Find where the given text appears and provide that cell's center as (X, Y) coordinate. 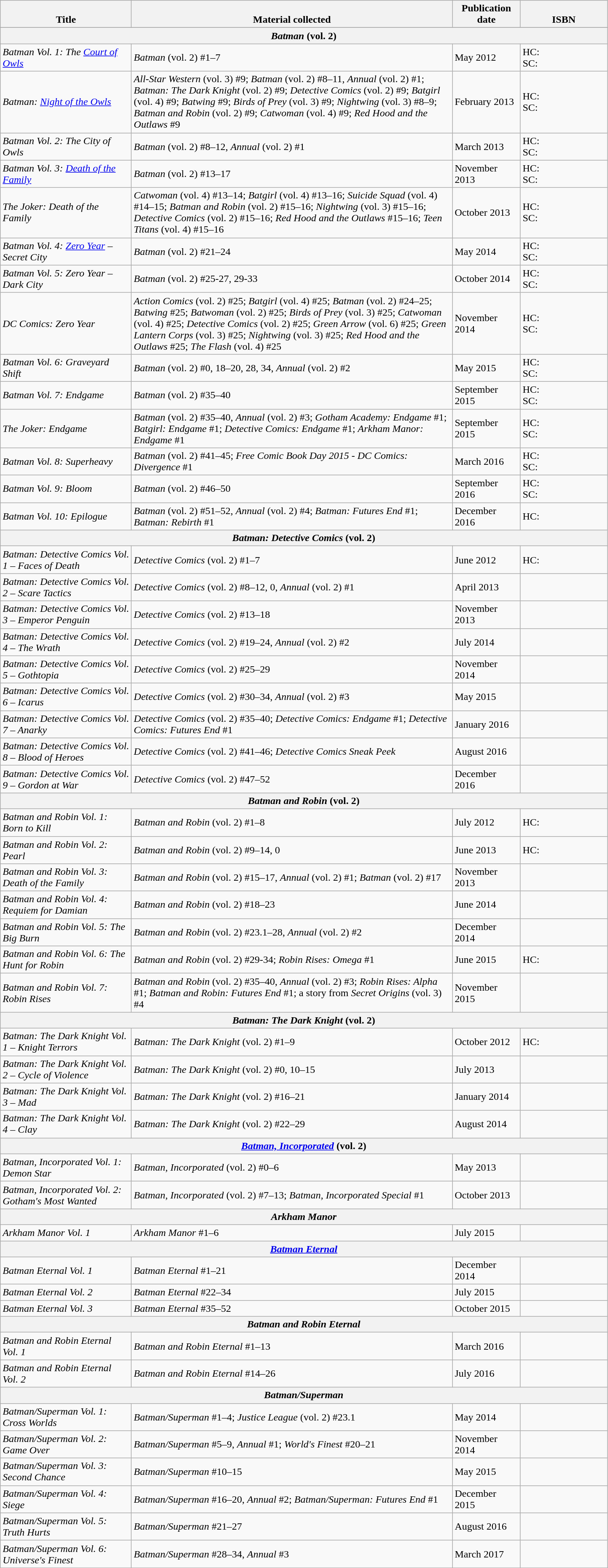
Batman Eternal Vol. 1 (66, 1271)
January 2016 (487, 724)
Detective Comics (vol. 2) #13–18 (292, 614)
December 2015 (487, 1499)
Batman: Detective Comics Vol. 7 – Anarky (66, 724)
March 2017 (487, 1554)
Batman: The Dark Knight (vol. 2) (304, 1020)
Batman/Superman #21–27 (292, 1526)
Batman: Detective Comics Vol. 1 – Faces of Death (66, 560)
Batman, Incorporated Vol. 1: Demon Star (66, 1167)
Batman/Superman Vol. 2: Game Over (66, 1445)
January 2014 (487, 1096)
Detective Comics (vol. 2) #1–7 (292, 560)
Batman/Superman #5–9, Annual #1; World's Finest #20–21 (292, 1445)
November 2015 (487, 993)
Batman and Robin Vol. 6: The Hunt for Robin (66, 960)
Batman/Superman Vol. 6: Universe's Finest (66, 1554)
Batman and Robin (vol. 2) #15–17, Annual (vol. 2) #1; Batman (vol. 2) #17 (292, 877)
July 2016 (487, 1374)
Arkham Manor Vol. 1 (66, 1233)
Batman and Robin Vol. 5: The Big Burn (66, 932)
Batman: The Dark Knight (vol. 2) #22–29 (292, 1124)
Batman/Superman #28–34, Annual #3 (292, 1554)
Title (66, 14)
Batman: The Dark Knight Vol. 3 – Mad (66, 1096)
Batman: Detective Comics Vol. 2 – Scare Tactics (66, 587)
Batman and Robin Vol. 7: Robin Rises (66, 993)
Batman/Superman Vol. 3: Second Chance (66, 1472)
Batman: Detective Comics Vol. 3 – Emperor Penguin (66, 614)
Batman/Superman Vol. 5: Truth Hurts (66, 1526)
Batman Vol. 10: Epilogue (66, 517)
Batman and Robin Vol. 4: Requiem for Damian (66, 905)
Batman and Robin Eternal #14–26 (292, 1374)
Batman/Superman (304, 1395)
July 2012 (487, 823)
Batman Vol. 6: Graveyard Shift (66, 367)
Batman, Incorporated (vol. 2) #7–13; Batman, Incorporated Special #1 (292, 1195)
Batman Eternal (304, 1249)
Detective Comics (vol. 2) #25–29 (292, 669)
July 2013 (487, 1069)
Batman and Robin Vol. 1: Born to Kill (66, 823)
Batman: Detective Comics (vol. 2) (304, 538)
Detective Comics (vol. 2) #8–12, 0, Annual (vol. 2) #1 (292, 587)
Batman: The Dark Knight Vol. 4 – Clay (66, 1124)
Batman/Superman Vol. 1: Cross Worlds (66, 1417)
Batman (vol. 2) #0, 18–20, 28, 34, Annual (vol. 2) #2 (292, 367)
May 2013 (487, 1167)
Arkham Manor #1–6 (292, 1233)
Batman and Robin (vol. 2) #9–14, 0 (292, 850)
Batman and Robin Eternal (304, 1324)
Batman: The Dark Knight (vol. 2) #1–9 (292, 1042)
Batman (vol. 2) #8–12, Annual (vol. 2) #1 (292, 147)
The Joker: Endgame (66, 428)
Arkham Manor (304, 1217)
Batman Eternal Vol. 2 (66, 1292)
Batman and Robin (vol. 2) #23.1–28, Annual (vol. 2) #2 (292, 932)
Detective Comics (vol. 2) #30–34, Annual (vol. 2) #3 (292, 697)
June 2012 (487, 560)
Batman and Robin Eternal Vol. 2 (66, 1374)
May 2012 (487, 57)
October 2014 (487, 279)
Batman: Detective Comics Vol. 4 – The Wrath (66, 642)
ISBN (564, 14)
Batman (vol. 2) #1–7 (292, 57)
Batman (vol. 2) #41–45; Free Comic Book Day 2015 - DC Comics: Divergence #1 (292, 462)
Batman and Robin Eternal Vol. 1 (66, 1346)
Batman and Robin Vol. 2: Pearl (66, 850)
Publication date (487, 14)
Batman and Robin (vol. 2) #1–8 (292, 823)
Batman (vol. 2) #25-27, 29-33 (292, 279)
October 2015 (487, 1308)
Batman (vol. 2) #46–50 (292, 489)
Batman: The Dark Knight (vol. 2) #16–21 (292, 1096)
Batman and Robin (vol. 2) (304, 801)
Batman Vol. 8: Superheavy (66, 462)
Batman: The Dark Knight (vol. 2) #0, 10–15 (292, 1069)
March 2013 (487, 147)
June 2015 (487, 960)
June 2014 (487, 905)
Batman Eternal #22–34 (292, 1292)
Detective Comics (vol. 2) #41–46; Detective Comics Sneak Peek (292, 752)
Batman, Incorporated (vol. 2) (304, 1146)
Batman (vol. 2) #35–40, Annual (vol. 2) #3; Gotham Academy: Endgame #1; Batgirl: Endgame #1; Detective Comics: Endgame #1; Arkham Manor: Endgame #1 (292, 428)
Batman and Robin Vol. 3: Death of the Family (66, 877)
Batman/Superman #16–20, Annual #2; Batman/Superman: Futures End #1 (292, 1499)
Batman Eternal #1–21 (292, 1271)
April 2013 (487, 587)
Batman Vol. 7: Endgame (66, 395)
October 2012 (487, 1042)
Batman Vol. 4: Zero Year – Secret City (66, 251)
Detective Comics (vol. 2) #47–52 (292, 779)
Batman and Robin (vol. 2) #29-34; Robin Rises: Omega #1 (292, 960)
June 2013 (487, 850)
August 2014 (487, 1124)
Batman/Superman Vol. 4: Siege (66, 1499)
Batman Eternal Vol. 3 (66, 1308)
Batman: Night of the Owls (66, 102)
Batman (vol. 2) #35–40 (292, 395)
Batman Vol. 9: Bloom (66, 489)
Batman: Detective Comics Vol. 9 – Gordon at War (66, 779)
Batman: Detective Comics Vol. 5 – Gothtopia (66, 669)
July 2014 (487, 642)
Batman and Robin Eternal #1–13 (292, 1346)
Batman Vol. 2: The City of Owls (66, 147)
Batman: The Dark Knight Vol. 2 – Cycle of Violence (66, 1069)
Batman Vol. 1: The Court of Owls (66, 57)
Batman (vol. 2) #21–24 (292, 251)
Batman/Superman #1–4; Justice League (vol. 2) #23.1 (292, 1417)
Material collected (292, 14)
The Joker: Death of the Family (66, 212)
February 2013 (487, 102)
Batman (vol. 2) #51–52, Annual (vol. 2) #4; Batman: Futures End #1; Batman: Rebirth #1 (292, 517)
Batman: Detective Comics Vol. 8 – Blood of Heroes (66, 752)
Detective Comics (vol. 2) #19–24, Annual (vol. 2) #2 (292, 642)
DC Comics: Zero Year (66, 323)
Batman, Incorporated (vol. 2) #0–6 (292, 1167)
Batman Eternal #35–52 (292, 1308)
Batman: The Dark Knight Vol. 1 – Knight Terrors (66, 1042)
Batman (vol. 2) (304, 36)
Batman (vol. 2) #13–17 (292, 174)
Batman, Incorporated Vol. 2: Gotham's Most Wanted (66, 1195)
September 2016 (487, 489)
Detective Comics (vol. 2) #35–40; Detective Comics: Endgame #1; Detective Comics: Futures End #1 (292, 724)
Batman and Robin (vol. 2) #18–23 (292, 905)
Batman Vol. 3: Death of the Family (66, 174)
Batman: Detective Comics Vol. 6 – Icarus (66, 697)
Batman Vol. 5: Zero Year – Dark City (66, 279)
Batman/Superman #10–15 (292, 1472)
